Scan for the cell matching the given text and deliver its (x, y) coordinate at center. 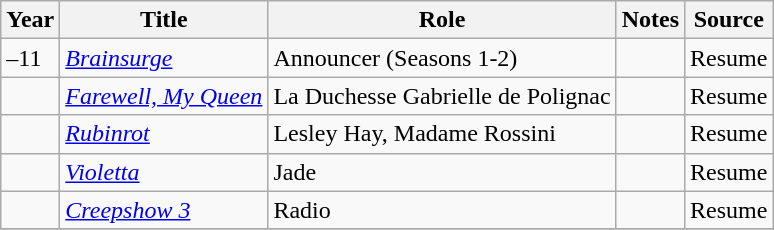
Rubinrot (164, 134)
La Duchesse Gabrielle de Polignac (442, 96)
Lesley Hay, Madame Rossini (442, 134)
Radio (442, 210)
Violetta (164, 172)
Jade (442, 172)
Announcer (Seasons 1-2) (442, 58)
Creepshow 3 (164, 210)
Source (729, 20)
Brainsurge (164, 58)
Year (30, 20)
Title (164, 20)
Notes (650, 20)
–11 (30, 58)
Role (442, 20)
Farewell, My Queen (164, 96)
